Extract the (X, Y) coordinate from the center of the cell holding the provided text.  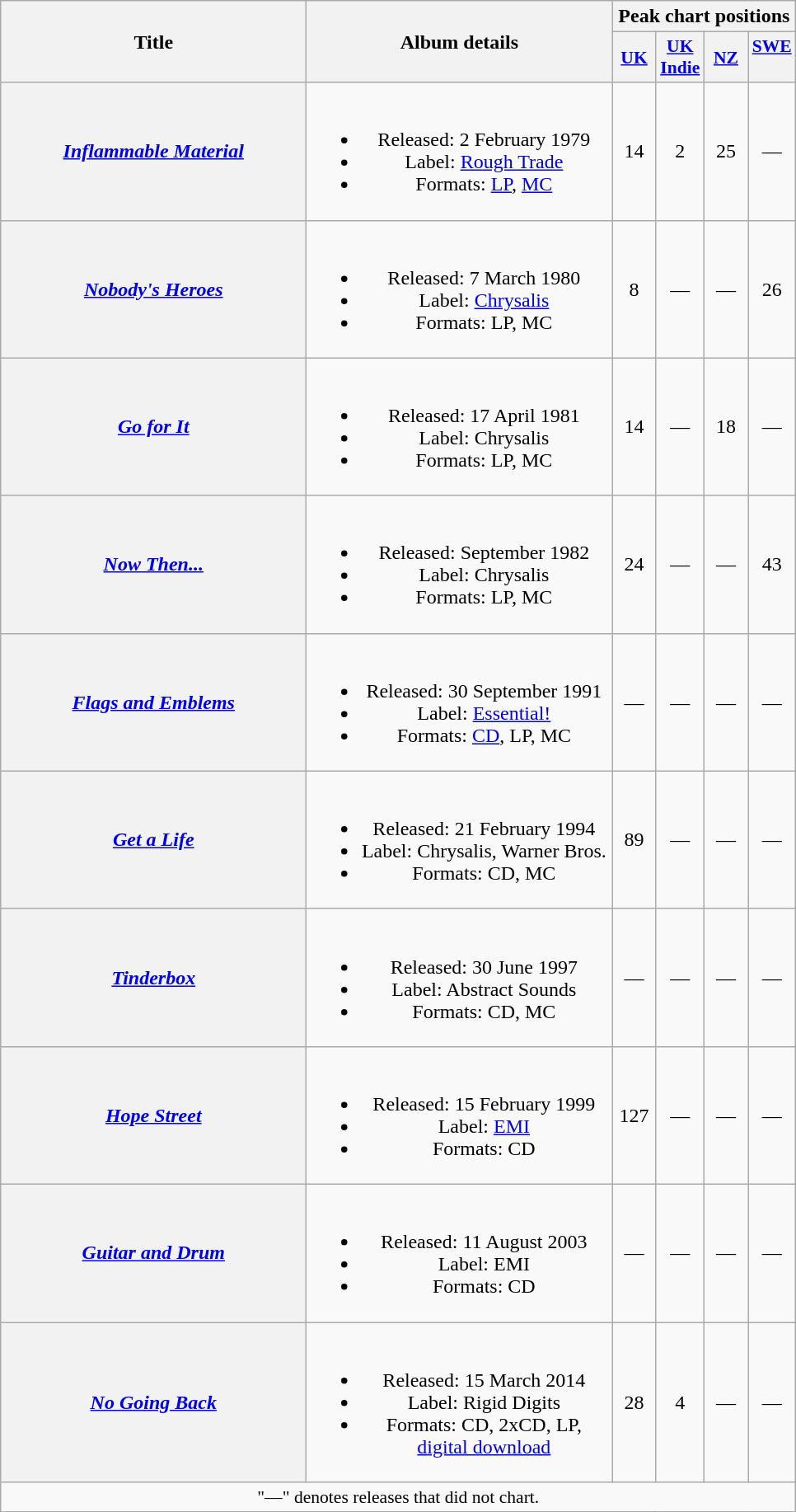
Released: 15 February 1999Label: EMIFormats: CD (460, 1115)
SWE (772, 58)
"—" denotes releases that did not chart. (399, 1497)
Now Then... (153, 564)
Peak chart positions (704, 16)
Released: September 1982Label: ChrysalisFormats: LP, MC (460, 564)
Released: 15 March 2014Label: Rigid DigitsFormats: CD, 2xCD, LP, digital download (460, 1402)
25 (725, 152)
2 (680, 152)
Guitar and Drum (153, 1253)
Released: 17 April 1981Label: ChrysalisFormats: LP, MC (460, 427)
28 (634, 1402)
Album details (460, 41)
18 (725, 427)
UK (634, 58)
Released: 2 February 1979Label: Rough TradeFormats: LP, MC (460, 152)
Hope Street (153, 1115)
Tinderbox (153, 978)
No Going Back (153, 1402)
Nobody's Heroes (153, 289)
89 (634, 839)
Released: 30 June 1997Label: Abstract SoundsFormats: CD, MC (460, 978)
4 (680, 1402)
Released: 30 September 1991Label: Essential!Formats: CD, LP, MC (460, 702)
Released: 11 August 2003Label: EMIFormats: CD (460, 1253)
8 (634, 289)
Flags and Emblems (153, 702)
Inflammable Material (153, 152)
Released: 7 March 1980Label: ChrysalisFormats: LP, MC (460, 289)
43 (772, 564)
Released: 21 February 1994Label: Chrysalis, Warner Bros.Formats: CD, MC (460, 839)
26 (772, 289)
127 (634, 1115)
Get a Life (153, 839)
NZ (725, 58)
24 (634, 564)
UK Indie (680, 58)
Title (153, 41)
Go for It (153, 427)
